Provide the [X, Y] coordinate of the cell's center where the given text is located.  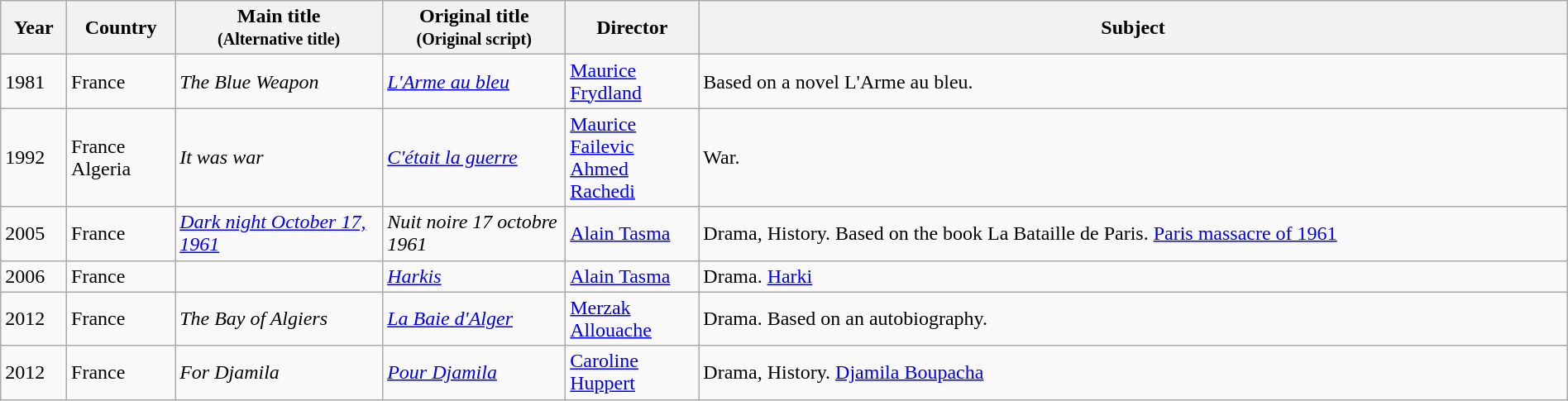
FranceAlgeria [121, 157]
2005 [34, 233]
Original title(Original script) [475, 28]
Year [34, 28]
1981 [34, 81]
1992 [34, 157]
Main title(Alternative title) [280, 28]
It was war [280, 157]
L'Arme au bleu [475, 81]
La Baie d'Alger [475, 319]
Subject [1133, 28]
Director [632, 28]
Nuit noire 17 octobre 1961 [475, 233]
C'était la guerre [475, 157]
Dark night October 17, 1961 [280, 233]
Harkis [475, 276]
Maurice Frydland [632, 81]
2006 [34, 276]
Drama, History. Based on the book La Bataille de Paris. Paris massacre of 1961 [1133, 233]
Drama. Harki [1133, 276]
For Djamila [280, 372]
Caroline Huppert [632, 372]
Drama. Based on an autobiography. [1133, 319]
Country [121, 28]
The Bay of Algiers [280, 319]
The Blue Weapon [280, 81]
Based on a novel L'Arme au bleu. [1133, 81]
War. [1133, 157]
Merzak Allouache [632, 319]
Maurice FailevicAhmed Rachedi [632, 157]
Pour Djamila [475, 372]
Drama, History. Djamila Boupacha [1133, 372]
